Scan for the cell matching the given text and deliver its (x, y) coordinate at center. 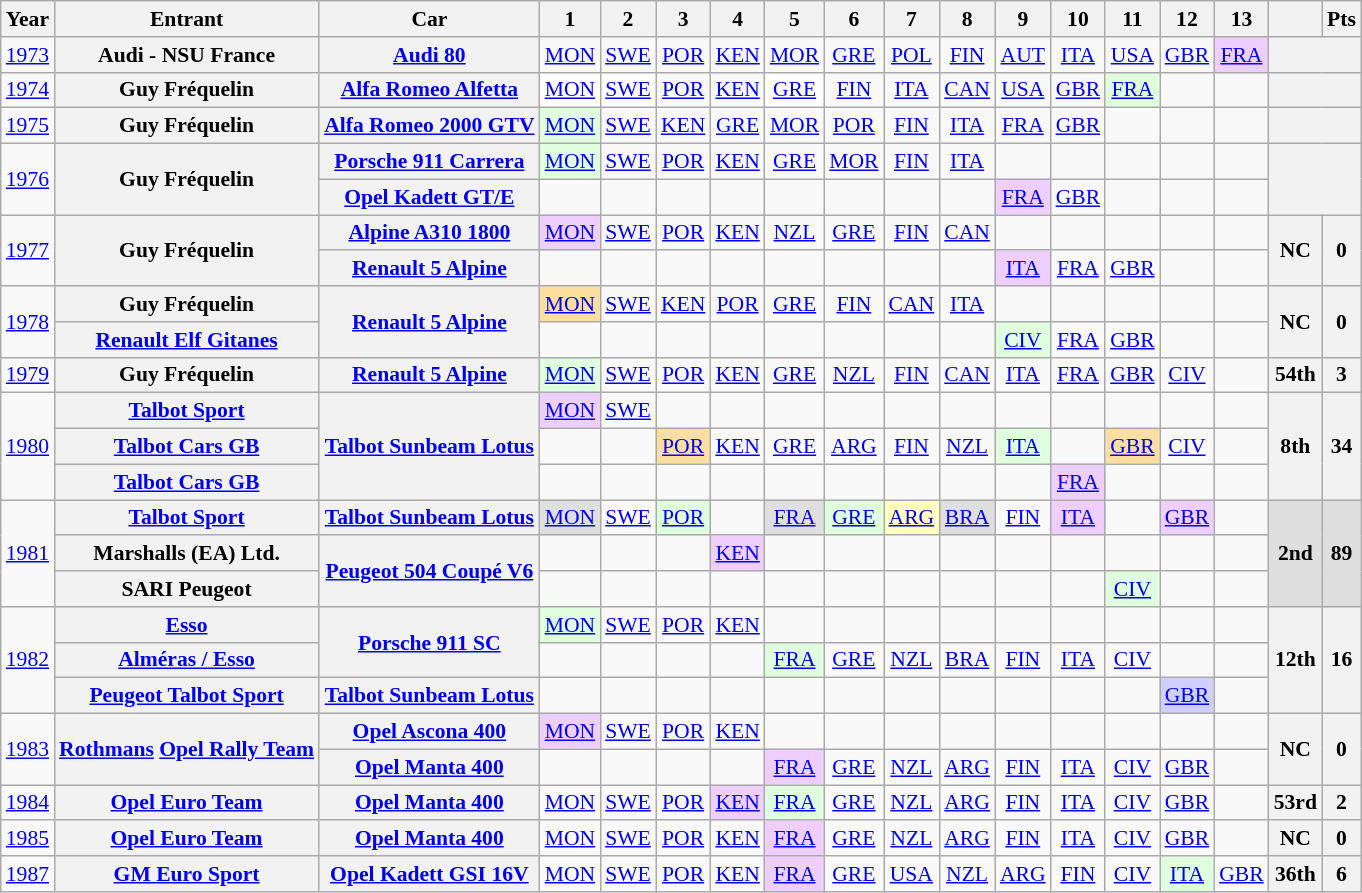
1974 (28, 90)
54th (1296, 375)
Entrant (186, 19)
Renault Elf Gitanes (186, 340)
1982 (28, 660)
11 (1132, 19)
Opel Ascona 400 (430, 732)
Peugeot Talbot Sport (186, 696)
16 (1342, 660)
1977 (28, 250)
9 (1023, 19)
8th (1296, 446)
POL (912, 55)
1975 (28, 126)
Audi 80 (430, 55)
Alfa Romeo 2000 GTV (430, 126)
1976 (28, 180)
1981 (28, 554)
8 (967, 19)
GM Euro Sport (186, 874)
Esso (186, 625)
1973 (28, 55)
5 (794, 19)
1984 (28, 803)
1978 (28, 322)
12th (1296, 660)
1979 (28, 375)
2nd (1296, 554)
7 (912, 19)
Pts (1342, 19)
Peugeot 504 Coupé V6 (430, 572)
10 (1078, 19)
Alpine A310 1800 (430, 233)
Audi - NSU France (186, 55)
Year (28, 19)
1985 (28, 839)
89 (1342, 554)
4 (737, 19)
36th (1296, 874)
Opel Kadett GT/E (430, 197)
13 (1242, 19)
1 (570, 19)
Marshalls (EA) Ltd. (186, 554)
AUT (1023, 55)
34 (1342, 446)
Opel Kadett GSI 16V (430, 874)
SARI Peugeot (186, 589)
1983 (28, 750)
53rd (1296, 803)
1987 (28, 874)
Rothmans Opel Rally Team (186, 750)
12 (1188, 19)
Alfa Romeo Alfetta (430, 90)
Porsche 911 Carrera (430, 162)
Porsche 911 SC (430, 642)
Alméras / Esso (186, 660)
1980 (28, 446)
Car (430, 19)
